Find where the given text appears and provide that cell's center as [x, y] coordinate. 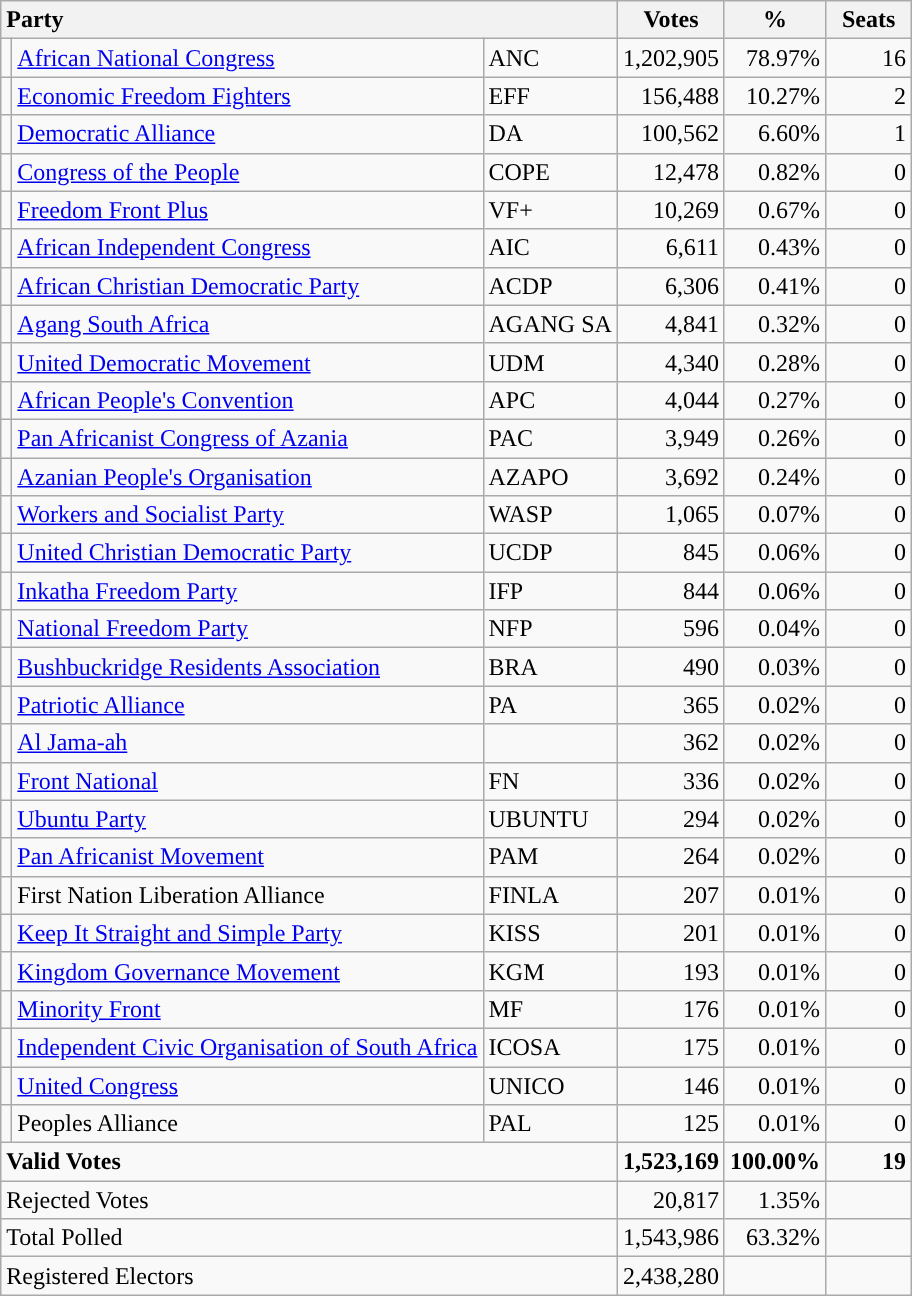
African People's Convention [248, 400]
Keep It Straight and Simple Party [248, 933]
Economic Freedom Fighters [248, 96]
146 [670, 1085]
Seats [869, 20]
0.41% [774, 286]
16 [869, 58]
20,817 [670, 1200]
100.00% [774, 1162]
4,340 [670, 362]
1,202,905 [670, 58]
0.04% [774, 629]
0.28% [774, 362]
UNICO [550, 1085]
Total Polled [310, 1238]
4,044 [670, 400]
6,611 [670, 248]
ACDP [550, 286]
Independent Civic Organisation of South Africa [248, 1047]
Workers and Socialist Party [248, 515]
336 [670, 781]
Party [310, 20]
FINLA [550, 895]
Bushbuckridge Residents Association [248, 667]
UBUNTU [550, 819]
365 [670, 705]
Al Jama-ah [248, 743]
294 [670, 819]
845 [670, 553]
MF [550, 1009]
AZAPO [550, 477]
First Nation Liberation Alliance [248, 895]
PAC [550, 438]
Valid Votes [310, 1162]
National Freedom Party [248, 629]
APC [550, 400]
PAL [550, 1124]
596 [670, 629]
Inkatha Freedom Party [248, 591]
176 [670, 1009]
Votes [670, 20]
Freedom Front Plus [248, 210]
12,478 [670, 172]
NFP [550, 629]
10.27% [774, 96]
Minority Front [248, 1009]
WASP [550, 515]
United Democratic Movement [248, 362]
0.43% [774, 248]
Ubuntu Party [248, 819]
Kingdom Governance Movement [248, 971]
African National Congress [248, 58]
ANC [550, 58]
6.60% [774, 134]
1,543,986 [670, 1238]
ICOSA [550, 1047]
207 [670, 895]
3,949 [670, 438]
IFP [550, 591]
BRA [550, 667]
19 [869, 1162]
3,692 [670, 477]
0.24% [774, 477]
Patriotic Alliance [248, 705]
0.32% [774, 324]
African Christian Democratic Party [248, 286]
2,438,280 [670, 1276]
2 [869, 96]
Azanian People's Organisation [248, 477]
AIC [550, 248]
4,841 [670, 324]
0.03% [774, 667]
Rejected Votes [310, 1200]
EFF [550, 96]
201 [670, 933]
1,523,169 [670, 1162]
Pan Africanist Congress of Azania [248, 438]
% [774, 20]
PAM [550, 857]
Registered Electors [310, 1276]
PA [550, 705]
264 [670, 857]
0.67% [774, 210]
United Christian Democratic Party [248, 553]
1,065 [670, 515]
UDM [550, 362]
FN [550, 781]
UCDP [550, 553]
63.32% [774, 1238]
125 [670, 1124]
KISS [550, 933]
1 [869, 134]
KGM [550, 971]
362 [670, 743]
0.26% [774, 438]
0.07% [774, 515]
Democratic Alliance [248, 134]
156,488 [670, 96]
COPE [550, 172]
AGANG SA [550, 324]
10,269 [670, 210]
78.97% [774, 58]
Agang South Africa [248, 324]
Peoples Alliance [248, 1124]
Congress of the People [248, 172]
6,306 [670, 286]
175 [670, 1047]
100,562 [670, 134]
DA [550, 134]
0.82% [774, 172]
490 [670, 667]
Pan Africanist Movement [248, 857]
Front National [248, 781]
844 [670, 591]
1.35% [774, 1200]
0.27% [774, 400]
United Congress [248, 1085]
VF+ [550, 210]
African Independent Congress [248, 248]
193 [670, 971]
